Search for the cell housing the specified text and yield its (X, Y) center coordinate. 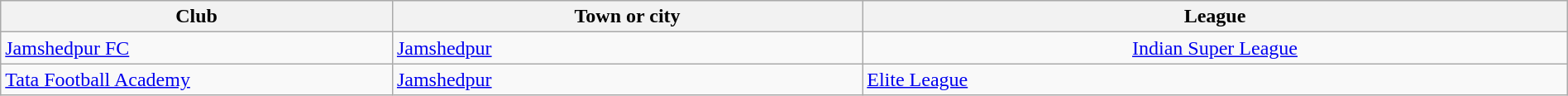
League (1216, 17)
Town or city (627, 17)
Indian Super League (1216, 48)
Club (197, 17)
Elite League (1216, 79)
Tata Football Academy (197, 79)
Jamshedpur FC (197, 48)
